Find where the given text appears and provide that cell's center as (X, Y) coordinate. 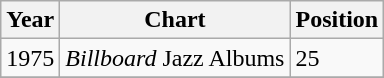
1975 (30, 58)
Position (337, 20)
Chart (175, 20)
25 (337, 58)
Year (30, 20)
Billboard Jazz Albums (175, 58)
